Locate the cell with the specified text and output its (x, y) center coordinate. 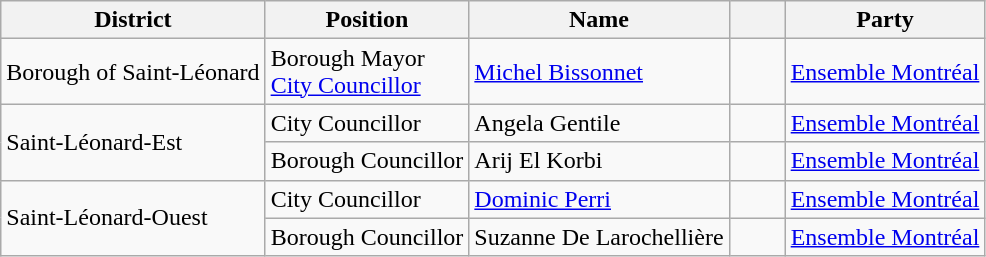
Suzanne De Larochellière (599, 237)
Dominic Perri (599, 199)
Angela Gentile (599, 123)
Borough of Saint-Léonard (133, 72)
Arij El Korbi (599, 161)
Position (367, 20)
Michel Bissonnet (599, 72)
District (133, 20)
Saint-Léonard-Ouest (133, 218)
Name (599, 20)
Saint-Léonard-Est (133, 142)
Party (885, 20)
Borough MayorCity Councillor (367, 72)
